Detect which cell encompasses the target text, then output its (X, Y) center coordinate. 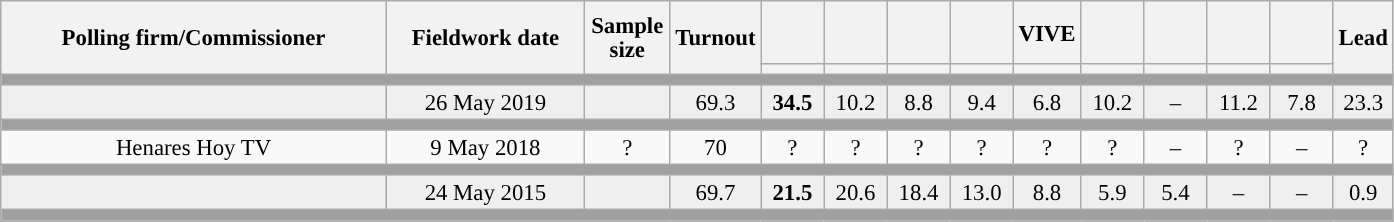
9.4 (982, 102)
Lead (1363, 38)
5.9 (1112, 194)
70 (716, 148)
34.5 (792, 102)
21.5 (792, 194)
20.6 (856, 194)
24 May 2015 (485, 194)
7.8 (1302, 102)
Sample size (627, 38)
18.4 (918, 194)
Henares Hoy TV (194, 148)
6.8 (1047, 102)
Fieldwork date (485, 38)
23.3 (1363, 102)
5.4 (1176, 194)
13.0 (982, 194)
VIVE (1047, 32)
69.7 (716, 194)
0.9 (1363, 194)
11.2 (1238, 102)
Turnout (716, 38)
26 May 2019 (485, 102)
9 May 2018 (485, 148)
Polling firm/Commissioner (194, 38)
69.3 (716, 102)
